From the cell containing the given text, extract its center point as [X, Y] coordinate. 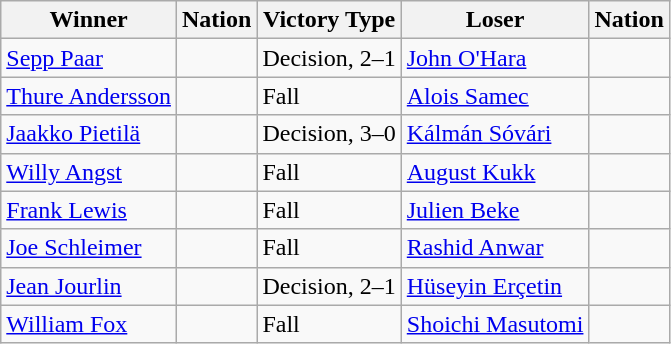
John O'Hara [495, 58]
William Fox [89, 324]
Frank Lewis [89, 210]
Decision, 3–0 [329, 134]
Jean Jourlin [89, 286]
Joe Schleimer [89, 248]
Alois Samec [495, 96]
Victory Type [329, 20]
Rashid Anwar [495, 248]
Shoichi Masutomi [495, 324]
Kálmán Sóvári [495, 134]
August Kukk [495, 172]
Winner [89, 20]
Loser [495, 20]
Willy Angst [89, 172]
Hüseyin Erçetin [495, 286]
Sepp Paar [89, 58]
Jaakko Pietilä [89, 134]
Thure Andersson [89, 96]
Julien Beke [495, 210]
